For the text-containing cell, return its midpoint in [X, Y] coordinate format. 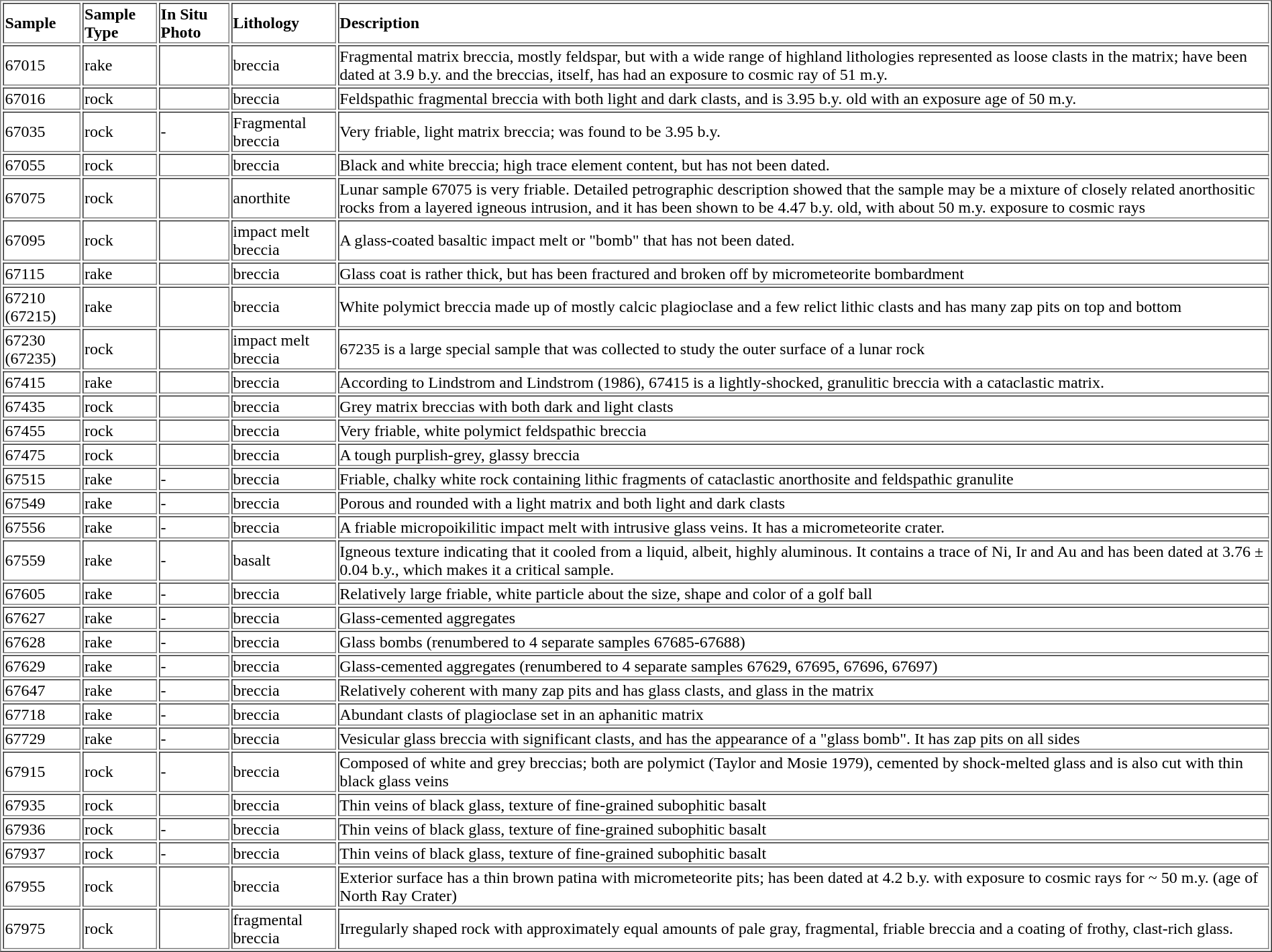
Relatively large friable, white particle about the size, shape and color of a golf ball [803, 593]
A friable micropoikilitic impact melt with intrusive glass veins. It has a micrometeorite crater. [803, 527]
According to Lindstrom and Lindstrom (1986), 67415 is a lightly-shocked, granulitic breccia with a cataclastic matrix. [803, 382]
Glass-cemented aggregates [803, 617]
67935 [42, 805]
Porous and rounded with a light matrix and both light and dark clasts [803, 503]
67075 [42, 199]
67605 [42, 593]
anorthite [283, 199]
67475 [42, 455]
Very friable, white polymict feldspathic breccia [803, 431]
Vesicular glass breccia with significant clasts, and has the appearance of a "glass bomb". It has zap pits on all sides [803, 738]
Glass bombs (renumbered to 4 separate samples 67685-67688) [803, 641]
67629 [42, 666]
67549 [42, 503]
67627 [42, 617]
67515 [42, 479]
67937 [42, 853]
67455 [42, 431]
Glass-cemented aggregates (renumbered to 4 separate samples 67629, 67695, 67696, 67697) [803, 666]
67915 [42, 772]
67115 [42, 274]
67015 [42, 66]
67230 (67235) [42, 349]
67035 [42, 131]
Glass coat is rather thick, but has been fractured and broken off by micrometeorite bombardment [803, 274]
67559 [42, 561]
67210 (67215) [42, 307]
Friable, chalky white rock containing lithic fragments of cataclastic anorthosite and feldspathic granulite [803, 479]
Sample Type [119, 23]
67095 [42, 240]
Very friable, light matrix breccia; was found to be 3.95 b.y. [803, 131]
67729 [42, 738]
basalt [283, 561]
67235 is a large special sample that was collected to study the outer surface of a lunar rock [803, 349]
67975 [42, 929]
67718 [42, 714]
Lithology [283, 23]
67628 [42, 641]
67647 [42, 690]
Relatively coherent with many zap pits and has glass clasts, and glass in the matrix [803, 690]
A glass-coated basaltic impact melt or "bomb" that has not been dated. [803, 240]
Fragmental breccia [283, 131]
A tough purplish-grey, glassy breccia [803, 455]
fragmental breccia [283, 929]
In Situ Photo [195, 23]
Black and white breccia; high trace element content, but has not been dated. [803, 165]
67435 [42, 407]
Grey matrix breccias with both dark and light clasts [803, 407]
67055 [42, 165]
67936 [42, 829]
Irregularly shaped rock with approximately equal amounts of pale gray, fragmental, friable breccia and a coating of frothy, clast-rich glass. [803, 929]
Description [803, 23]
Sample [42, 23]
Feldspathic fragmental breccia with both light and dark clasts, and is 3.95 b.y. old with an exposure age of 50 m.y. [803, 98]
67955 [42, 887]
67016 [42, 98]
Abundant clasts of plagioclase set in an aphanitic matrix [803, 714]
White polymict breccia made up of mostly calcic plagioclase and a few relict lithic clasts and has many zap pits on top and bottom [803, 307]
67556 [42, 527]
67415 [42, 382]
